Scan for the cell matching the given text and deliver its (X, Y) coordinate at center. 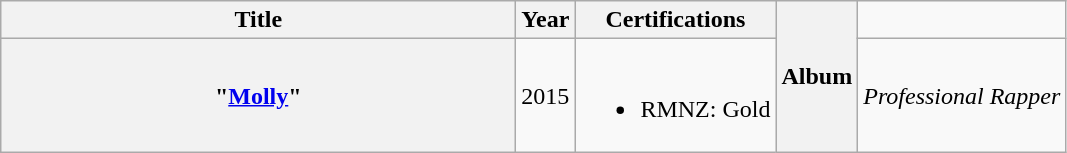
"Molly" (258, 96)
RMNZ: Gold (676, 96)
Year (546, 20)
Album (817, 76)
Certifications (676, 20)
2015 (546, 96)
Professional Rapper (962, 96)
Title (258, 20)
